Determine the (X, Y) coordinate at the center of the cell enclosing the given text.  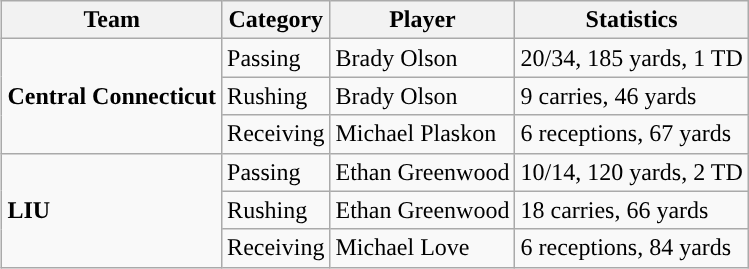
Category (276, 20)
Player (422, 20)
Statistics (632, 20)
18 carries, 66 yards (632, 210)
20/34, 185 yards, 1 TD (632, 58)
Central Connecticut (112, 96)
9 carries, 46 yards (632, 96)
LIU (112, 210)
Team (112, 20)
6 receptions, 67 yards (632, 134)
Michael Plaskon (422, 134)
6 receptions, 84 yards (632, 248)
10/14, 120 yards, 2 TD (632, 172)
Michael Love (422, 248)
